Detect which cell encompasses the target text, then output its [X, Y] center coordinate. 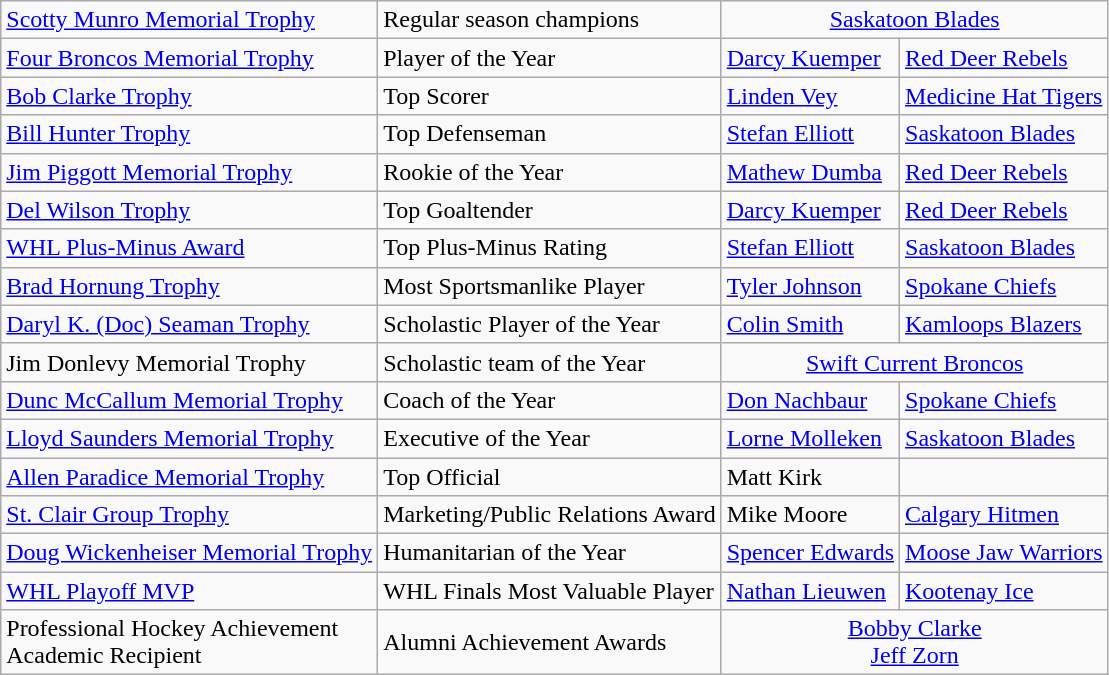
Lloyd Saunders Memorial Trophy [190, 438]
Marketing/Public Relations Award [550, 515]
Tyler Johnson [810, 286]
Regular season champions [550, 20]
Lorne Molleken [810, 438]
Bob Clarke Trophy [190, 96]
Scholastic team of the Year [550, 362]
Don Nachbaur [810, 400]
Daryl K. (Doc) Seaman Trophy [190, 324]
Top Official [550, 477]
Most Sportsmanlike Player [550, 286]
Four Broncos Memorial Trophy [190, 58]
Calgary Hitmen [1004, 515]
Linden Vey [810, 96]
Professional Hockey AchievementAcademic Recipient [190, 642]
Bill Hunter Trophy [190, 134]
Mike Moore [810, 515]
Top Goaltender [550, 210]
Colin Smith [810, 324]
Scholastic Player of the Year [550, 324]
Medicine Hat Tigers [1004, 96]
Dunc McCallum Memorial Trophy [190, 400]
Jim Donlevy Memorial Trophy [190, 362]
Allen Paradice Memorial Trophy [190, 477]
St. Clair Group Trophy [190, 515]
Bobby ClarkeJeff Zorn [914, 642]
Top Scorer [550, 96]
Matt Kirk [810, 477]
Top Defenseman [550, 134]
Moose Jaw Warriors [1004, 553]
Spencer Edwards [810, 553]
Kamloops Blazers [1004, 324]
Alumni Achievement Awards [550, 642]
Rookie of the Year [550, 172]
Nathan Lieuwen [810, 591]
WHL Playoff MVP [190, 591]
Top Plus-Minus Rating [550, 248]
Jim Piggott Memorial Trophy [190, 172]
Humanitarian of the Year [550, 553]
Player of the Year [550, 58]
Executive of the Year [550, 438]
Mathew Dumba [810, 172]
Coach of the Year [550, 400]
Brad Hornung Trophy [190, 286]
Doug Wickenheiser Memorial Trophy [190, 553]
Kootenay Ice [1004, 591]
Scotty Munro Memorial Trophy [190, 20]
WHL Finals Most Valuable Player [550, 591]
Del Wilson Trophy [190, 210]
Swift Current Broncos [914, 362]
WHL Plus-Minus Award [190, 248]
